Pinpoint the cell where the given text exists, returning its [X, Y] midpoint coordinate. 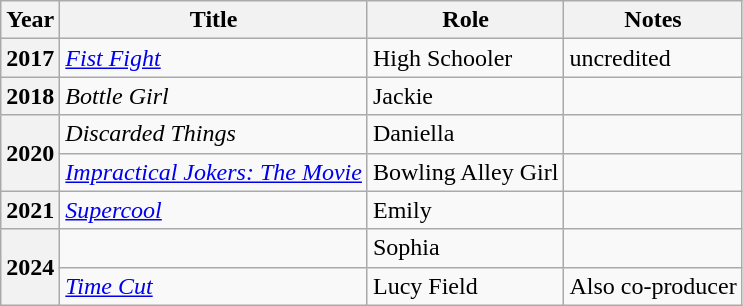
Notes [653, 20]
2018 [30, 96]
Emily [465, 210]
2017 [30, 58]
2024 [30, 267]
Impractical Jokers: The Movie [214, 172]
Bowling Alley Girl [465, 172]
2020 [30, 153]
Sophia [465, 248]
Supercool [214, 210]
Time Cut [214, 286]
Also co-producer [653, 286]
Fist Fight [214, 58]
2021 [30, 210]
Discarded Things [214, 134]
uncredited [653, 58]
Bottle Girl [214, 96]
Jackie [465, 96]
Daniella [465, 134]
Year [30, 20]
Title [214, 20]
Role [465, 20]
Lucy Field [465, 286]
High Schooler [465, 58]
